From the cell containing the given text, extract its center point as [X, Y] coordinate. 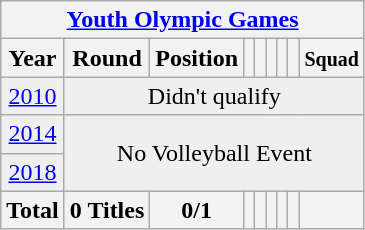
2018 [33, 172]
Position [197, 58]
0 Titles [107, 210]
2010 [33, 96]
Total [33, 210]
Didn't qualify [214, 96]
No Volleyball Event [214, 153]
Squad [332, 58]
Youth Olympic Games [183, 20]
0/1 [197, 210]
Year [33, 58]
Round [107, 58]
2014 [33, 134]
